Detect which cell encompasses the target text, then output its (x, y) center coordinate. 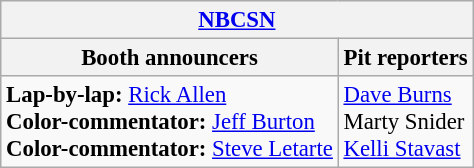
Pit reporters (406, 58)
NBCSN (237, 20)
Dave BurnsMarty SniderKelli Stavast (406, 122)
Booth announcers (170, 58)
Lap-by-lap: Rick AllenColor-commentator: Jeff BurtonColor-commentator: Steve Letarte (170, 122)
